Search for the cell housing the specified text and yield its (x, y) center coordinate. 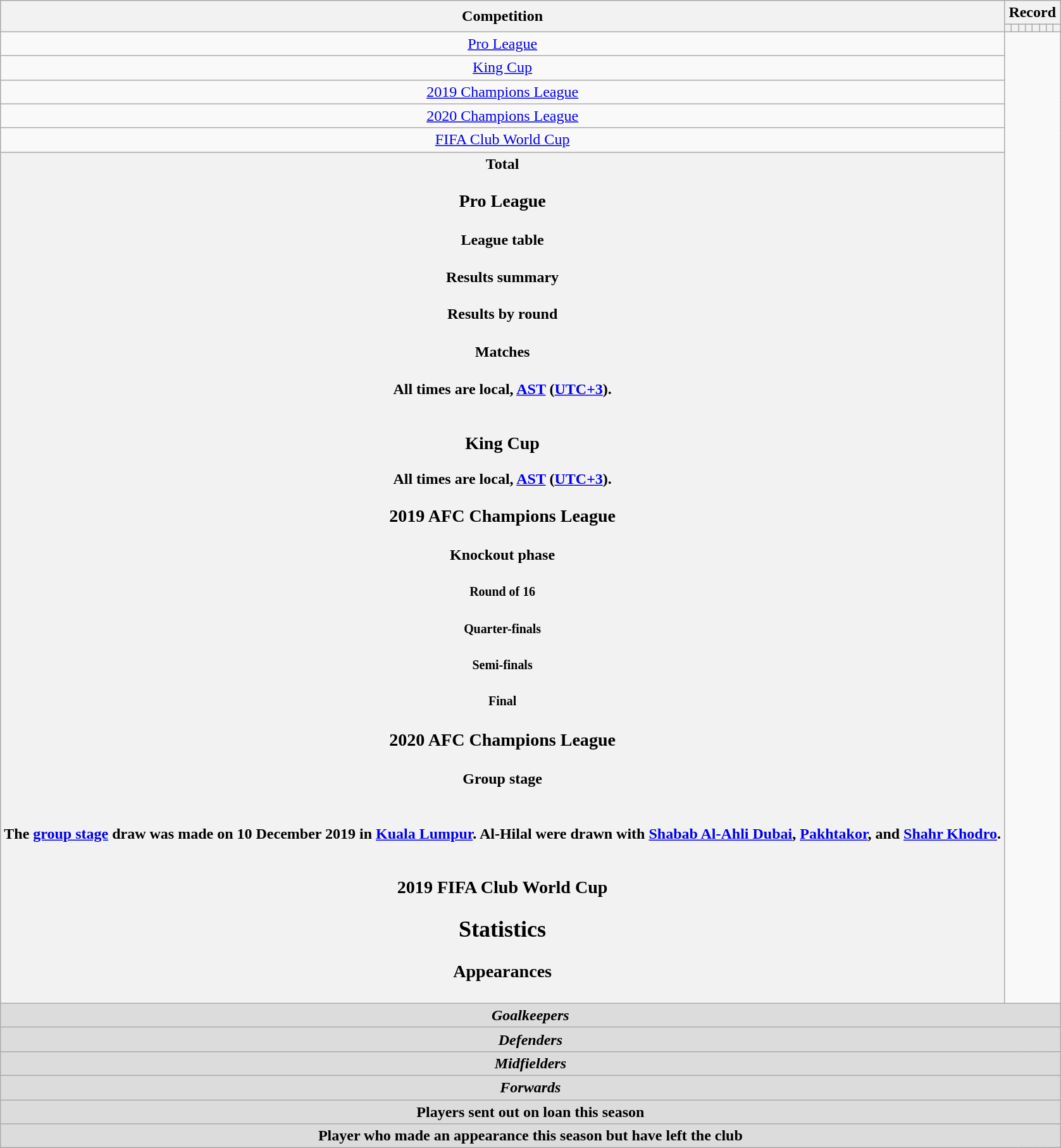
Pro League (502, 44)
Players sent out on loan this season (530, 1112)
King Cup (502, 68)
Player who made an appearance this season but have left the club (530, 1136)
2020 Champions League (502, 116)
Forwards (530, 1088)
FIFA Club World Cup (502, 140)
2019 Champions League (502, 92)
Goalkeepers (530, 1015)
Record (1032, 13)
Defenders (530, 1039)
Competition (502, 16)
Midfielders (530, 1064)
